Identify which cell holds the provided text, then report its (X, Y) central coordinate. 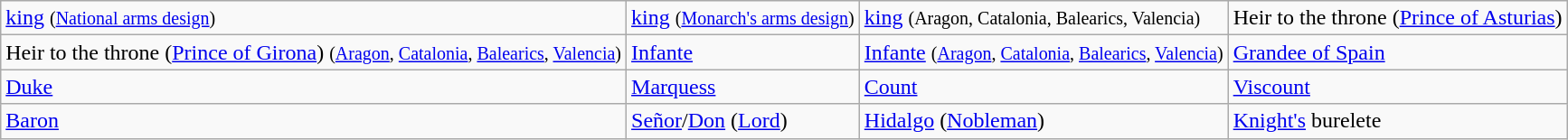
king (Aragon, Catalonia, Balearics, Valencia) (1044, 18)
Baron (314, 121)
Heir to the throne (Prince of Girona) (Aragon, Catalonia, Balearics, Valencia) (314, 52)
Knight's burelete (1398, 121)
king (National arms design) (314, 18)
Viscount (1398, 87)
Hidalgo (Nobleman) (1044, 121)
king (Monarch's arms design) (743, 18)
Señor/Don (Lord) (743, 121)
Infante (743, 52)
Grandee of Spain (1398, 52)
Count (1044, 87)
Duke (314, 87)
Heir to the throne (Prince of Asturias) (1398, 18)
Marquess (743, 87)
Infante (Aragon, Catalonia, Balearics, Valencia) (1044, 52)
